For the text-containing cell, return its midpoint in [x, y] coordinate format. 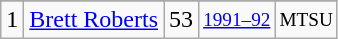
1991–92 [237, 20]
Brett Roberts [94, 20]
1 [12, 20]
MTSU [306, 20]
53 [182, 20]
